Capture the cell that displays the provided text and extract its (X, Y) central coordinate. 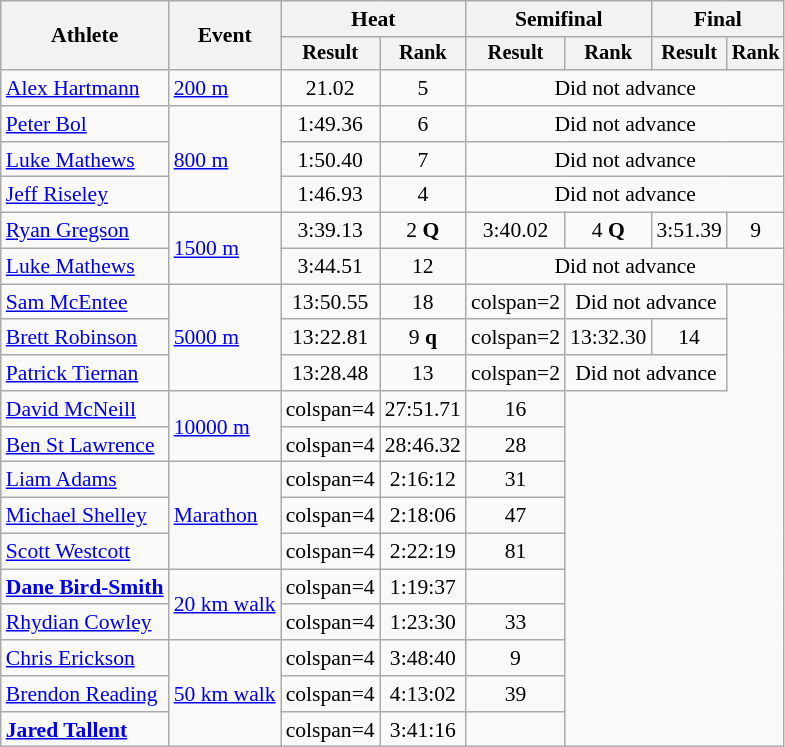
David McNeill (85, 409)
5 (423, 88)
39 (516, 694)
13:50.55 (330, 302)
Michael Shelley (85, 516)
27:51.71 (423, 409)
Alex Hartmann (85, 88)
800 m (225, 160)
Brett Robinson (85, 338)
20 km walk (225, 604)
Final (718, 19)
13:32.30 (608, 338)
28:46.32 (423, 445)
Scott Westcott (85, 552)
Dane Bird-Smith (85, 587)
12 (423, 267)
Peter Bol (85, 124)
Event (225, 36)
1500 m (225, 248)
47 (516, 516)
5000 m (225, 338)
Ben St Lawrence (85, 445)
50 km walk (225, 694)
2:16:12 (423, 480)
1:23:30 (423, 623)
Jeff Riseley (85, 195)
10000 m (225, 426)
Ryan Gregson (85, 231)
31 (516, 480)
4 Q (608, 231)
14 (688, 338)
2:18:06 (423, 516)
Rhydian Cowley (85, 623)
Brendon Reading (85, 694)
Marathon (225, 516)
Liam Adams (85, 480)
3:48:40 (423, 658)
7 (423, 160)
4:13:02 (423, 694)
Sam McEntee (85, 302)
9 q (423, 338)
3:51.39 (688, 231)
Semifinal (558, 19)
13 (423, 373)
13:22.81 (330, 338)
2:22:19 (423, 552)
1:46.93 (330, 195)
3:40.02 (516, 231)
1:50.40 (330, 160)
18 (423, 302)
1:19:37 (423, 587)
4 (423, 195)
16 (516, 409)
Chris Erickson (85, 658)
81 (516, 552)
200 m (225, 88)
Patrick Tiernan (85, 373)
3:44.51 (330, 267)
Heat (374, 19)
13:28.48 (330, 373)
2 Q (423, 231)
Athlete (85, 36)
1:49.36 (330, 124)
6 (423, 124)
21.02 (330, 88)
28 (516, 445)
33 (516, 623)
3:39.13 (330, 231)
